Find where the given text appears and provide that cell's center as (X, Y) coordinate. 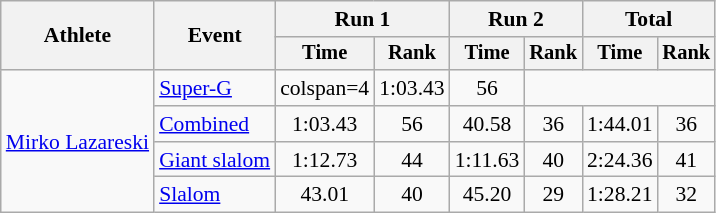
29 (553, 195)
43.01 (324, 195)
Run 1 (362, 19)
Mirko Lazareski (78, 141)
41 (686, 160)
1:12.73 (324, 160)
1:11.63 (488, 160)
45.20 (488, 195)
colspan=4 (324, 88)
Run 2 (516, 19)
1:44.01 (620, 124)
Super-G (214, 88)
Athlete (78, 36)
1:28.21 (620, 195)
Giant slalom (214, 160)
44 (412, 160)
32 (686, 195)
2:24.36 (620, 160)
Event (214, 36)
Total (648, 19)
Slalom (214, 195)
Combined (214, 124)
40.58 (488, 124)
